Extract the (X, Y) coordinate from the center of the cell holding the provided text.  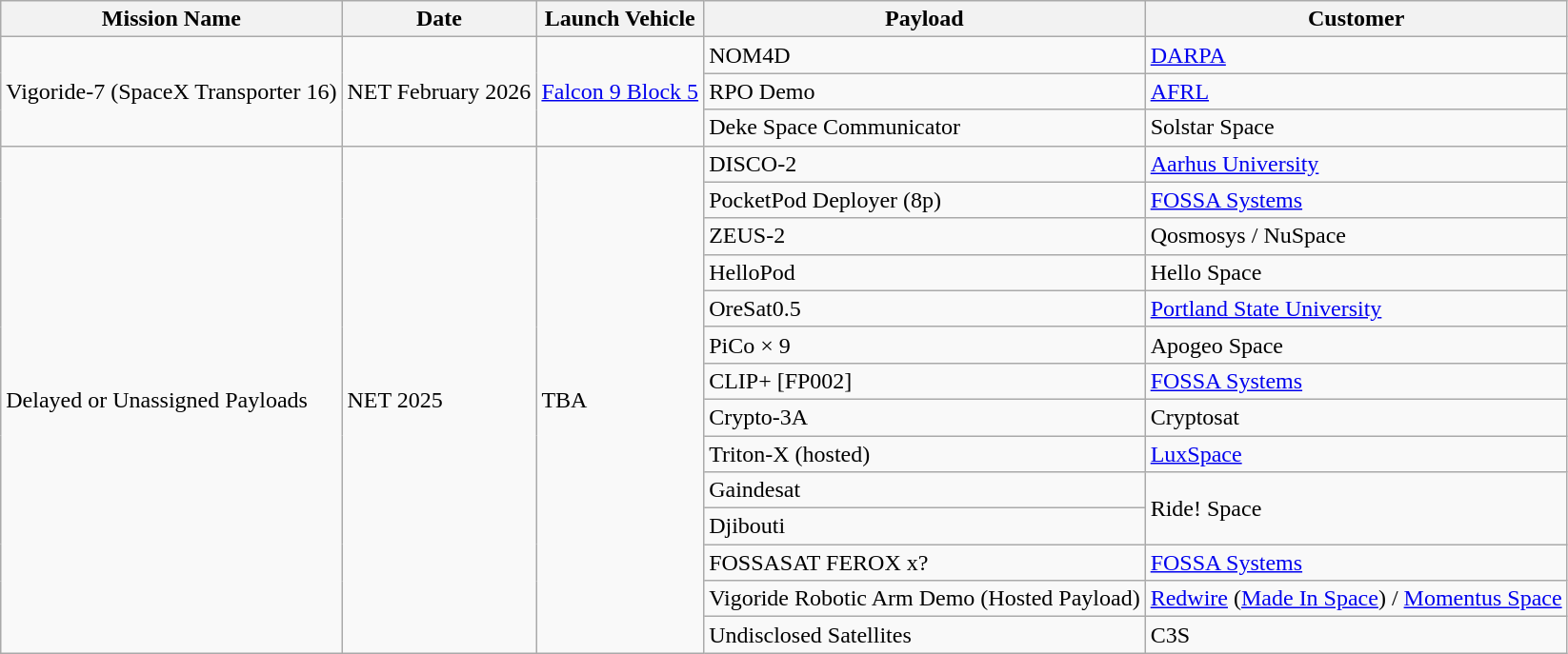
NET February 2026 (439, 91)
FOSSASAT FEROX x? (925, 563)
Delayed or Unassigned Payloads (171, 400)
Djibouti (925, 526)
CLIP+ [FP002] (925, 381)
Vigoride-7 (SpaceX Transporter 16) (171, 91)
Aarhus University (1357, 164)
TBA (620, 400)
Mission Name (171, 19)
Deke Space Communicator (925, 128)
Solstar Space (1357, 128)
OreSat0.5 (925, 308)
HelloPod (925, 272)
DARPA (1357, 55)
NOM4D (925, 55)
Hello Space (1357, 272)
RPO Demo (925, 91)
PiCo × 9 (925, 345)
Ride! Space (1357, 508)
Customer (1357, 19)
Qosmosys / NuSpace (1357, 236)
C3S (1357, 635)
Triton-X (hosted) (925, 454)
PocketPod Deployer (8p) (925, 200)
Apogeo Space (1357, 345)
NET 2025 (439, 400)
Payload (925, 19)
Gaindesat (925, 490)
Cryptosat (1357, 417)
Undisclosed Satellites (925, 635)
Vigoride Robotic Arm Demo (Hosted Payload) (925, 599)
Portland State University (1357, 308)
Date (439, 19)
Launch Vehicle (620, 19)
Falcon 9 Block 5 (620, 91)
Crypto-3A (925, 417)
AFRL (1357, 91)
DISCO-2 (925, 164)
Redwire (Made In Space) / Momentus Space (1357, 599)
LuxSpace (1357, 454)
ZEUS-2 (925, 236)
